Find where the given text appears and provide that cell's center as [x, y] coordinate. 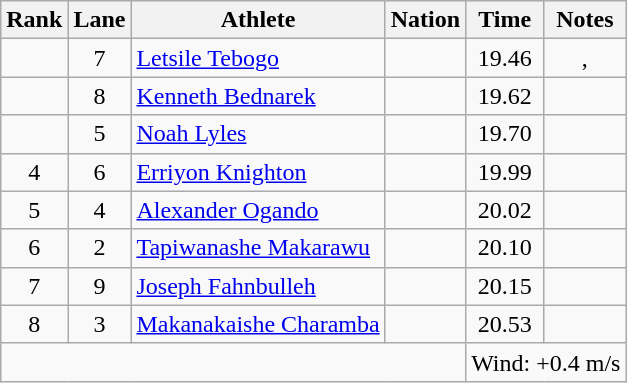
Wind: +0.4 m/s [546, 362]
20.10 [505, 248]
Tapiwanashe Makarawu [258, 248]
9 [100, 286]
19.62 [505, 96]
19.99 [505, 172]
Makanakaishe Charamba [258, 324]
Alexander Ogando [258, 210]
Erriyon Knighton [258, 172]
20.15 [505, 286]
Lane [100, 20]
Time [505, 20]
Joseph Fahnbulleh [258, 286]
19.70 [505, 134]
Nation [425, 20]
19.46 [505, 58]
20.53 [505, 324]
Kenneth Bednarek [258, 96]
Notes [585, 20]
2 [100, 248]
Athlete [258, 20]
Noah Lyles [258, 134]
Rank [34, 20]
20.02 [505, 210]
Letsile Tebogo [258, 58]
3 [100, 324]
, [585, 58]
